Return the (X, Y) coordinate for the center point of the cell that contains the specified text.  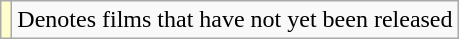
Denotes films that have not yet been released (235, 20)
